Output the (x, y) coordinate of the center of the cell containing the given text.  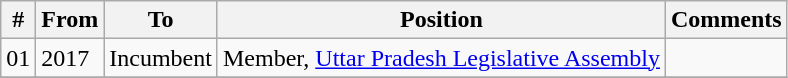
2017 (70, 58)
Position (441, 20)
Comments (726, 20)
To (161, 20)
01 (18, 58)
From (70, 20)
Incumbent (161, 58)
# (18, 20)
Member, Uttar Pradesh Legislative Assembly (441, 58)
